Return [x, y] of the center of cell containing provided text 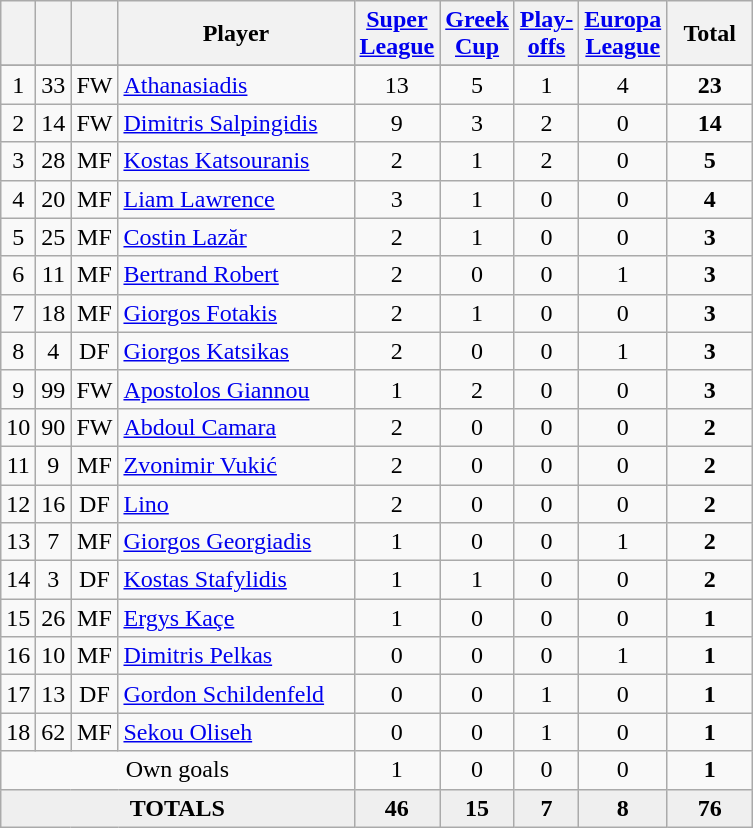
Apostolos Giannou [236, 389]
Player [236, 34]
Giorgos Katsikas [236, 351]
Total [710, 34]
Kostas Stafylidis [236, 580]
Dimitris Salpingidis [236, 123]
Europa League [623, 34]
33 [54, 85]
Dimitris Pelkas [236, 656]
28 [54, 161]
76 [710, 808]
25 [54, 237]
Ergys Kaçe [236, 618]
Greek Cup [478, 34]
Super League [397, 34]
Giorgos Georgiadis [236, 542]
Liam Lawrence [236, 199]
Bertrand Robert [236, 275]
Zvonimir Vukić [236, 465]
Lino [236, 503]
99 [54, 389]
Own goals [178, 770]
90 [54, 427]
Sekou Oliseh [236, 732]
Play-offs [546, 34]
62 [54, 732]
Giorgos Fotakis [236, 313]
Abdoul Camara [236, 427]
Gordon Schildenfeld [236, 694]
Costin Lazăr [236, 237]
Kostas Katsouranis [236, 161]
17 [18, 694]
26 [54, 618]
Athanasiadis [236, 85]
23 [710, 85]
12 [18, 503]
TOTALS [178, 808]
46 [397, 808]
6 [18, 275]
20 [54, 199]
